Detect which cell encompasses the target text, then output its [x, y] center coordinate. 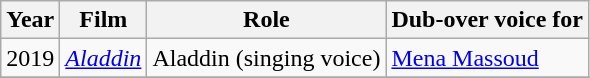
Aladdin [104, 58]
Dub-over voice for [488, 20]
Role [266, 20]
2019 [30, 58]
Aladdin (singing voice) [266, 58]
Mena Massoud [488, 58]
Film [104, 20]
Year [30, 20]
